Identify which cell holds the provided text, then report its [X, Y] central coordinate. 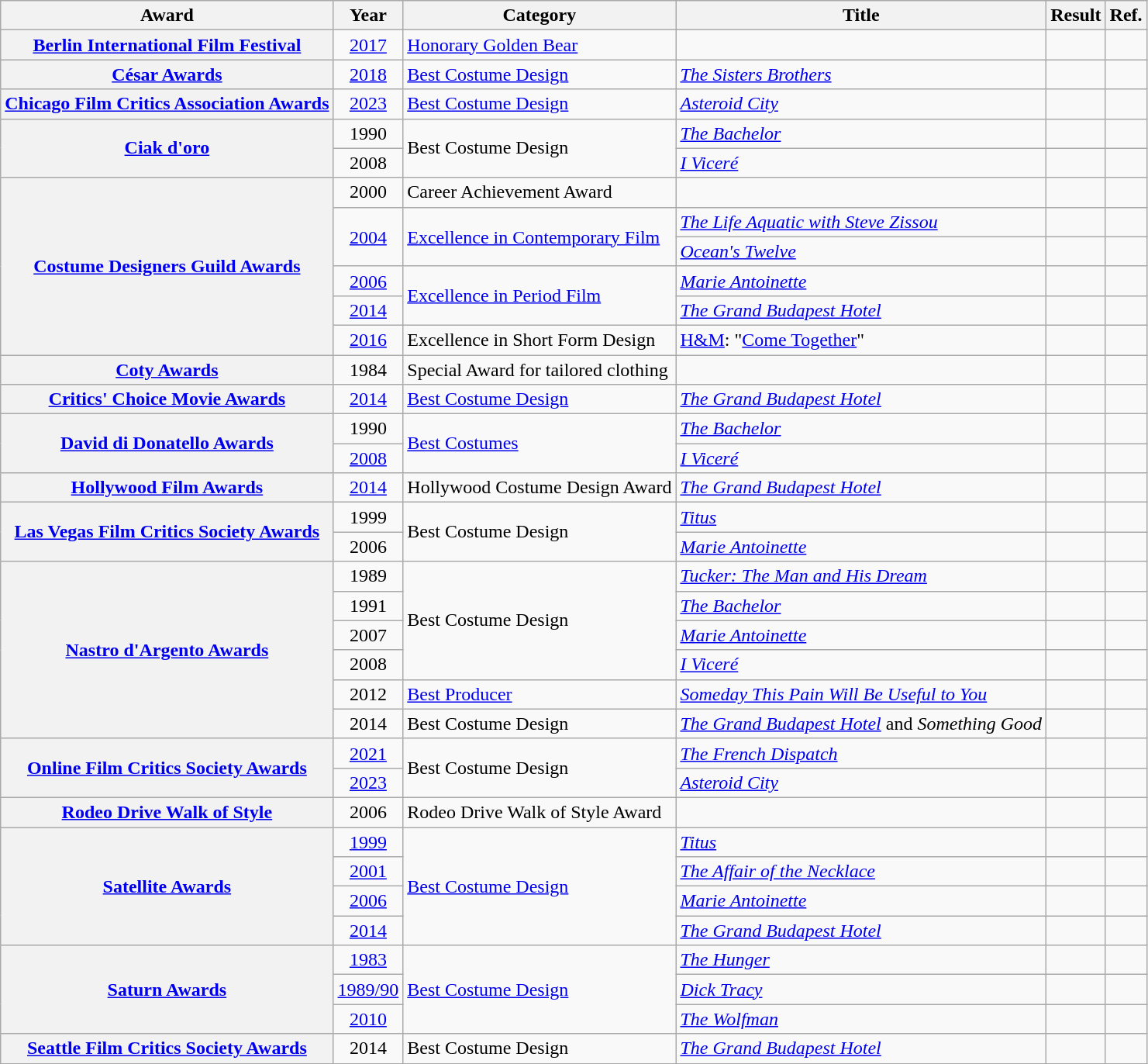
Result [1076, 16]
Rodeo Drive Walk of Style [167, 812]
2010 [368, 1019]
Saturn Awards [167, 990]
Award [167, 16]
2007 [368, 635]
Berlin International Film Festival [167, 45]
Title [861, 16]
Ref. [1126, 16]
2017 [368, 45]
Excellence in Contemporary Film [540, 237]
Career Achievement Award [540, 192]
Year [368, 16]
2016 [368, 340]
Someday This Pain Will Be Useful to You [861, 694]
Critics' Choice Movie Awards [167, 399]
Las Vegas Film Critics Society Awards [167, 532]
The Grand Budapest Hotel and Something Good [861, 724]
The Hunger [861, 960]
Ciak d'oro [167, 148]
The Life Aquatic with Steve Zissou [861, 222]
2001 [368, 872]
Excellence in Short Form Design [540, 340]
Best Producer [540, 694]
Best Costumes [540, 444]
2012 [368, 694]
2021 [368, 753]
Costume Designers Guild Awards [167, 266]
Category [540, 16]
2018 [368, 74]
H&M: "Come Together" [861, 340]
1991 [368, 606]
Coty Awards [167, 370]
Nastro d'Argento Awards [167, 650]
Satellite Awards [167, 886]
Excellence in Period Film [540, 295]
Rodeo Drive Walk of Style Award [540, 812]
1984 [368, 370]
1983 [368, 960]
Seattle Film Critics Society Awards [167, 1048]
2000 [368, 192]
The Sisters Brothers [861, 74]
Honorary Golden Bear [540, 45]
Online Film Critics Society Awards [167, 768]
Special Award for tailored clothing [540, 370]
Ocean's Twelve [861, 251]
2004 [368, 237]
Hollywood Film Awards [167, 488]
Chicago Film Critics Association Awards [167, 104]
1989 [368, 576]
The French Dispatch [861, 753]
The Affair of the Necklace [861, 872]
Tucker: The Man and His Dream [861, 576]
David di Donatello Awards [167, 444]
Dick Tracy [861, 990]
The Wolfman [861, 1019]
Hollywood Costume Design Award [540, 488]
César Awards [167, 74]
1989/90 [368, 990]
